Identify which cell holds the provided text, then report its [X, Y] central coordinate. 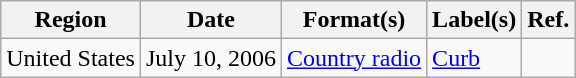
Region [71, 20]
Curb [474, 58]
United States [71, 58]
July 10, 2006 [210, 58]
Country radio [354, 58]
Ref. [548, 20]
Format(s) [354, 20]
Label(s) [474, 20]
Date [210, 20]
